From the cell containing the given text, extract its center point as (X, Y) coordinate. 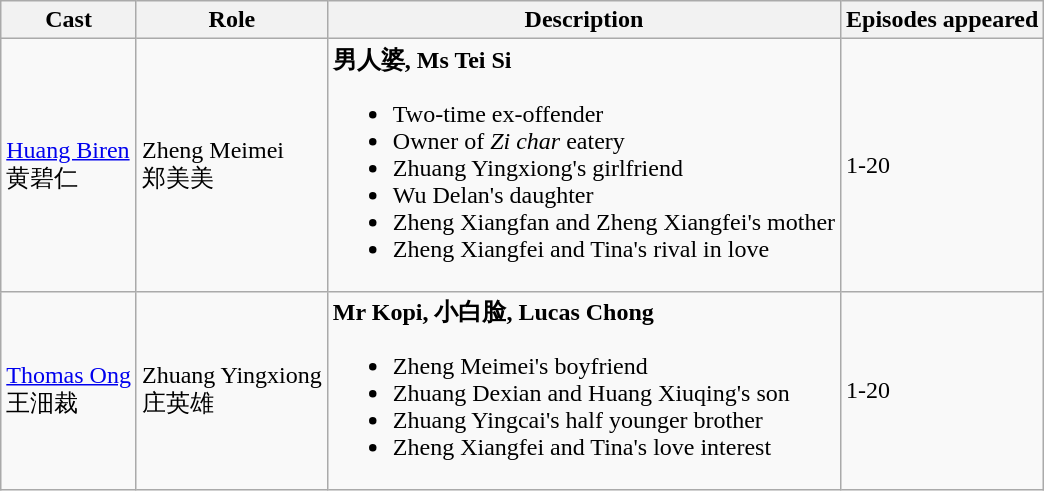
Thomas Ong 王沺裁 (69, 390)
Cast (69, 20)
Zhuang Yingxiong 庄英雄 (232, 390)
Role (232, 20)
Episodes appeared (942, 20)
Description (584, 20)
Huang Biren黄碧仁 (69, 166)
Zheng Meimei郑美美 (232, 166)
